From the cell containing the given text, extract its center point as [X, Y] coordinate. 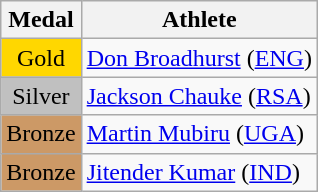
Jitender Kumar (IND) [199, 172]
Medal [41, 20]
Gold [41, 58]
Martin Mubiru (UGA) [199, 134]
Athlete [199, 20]
Silver [41, 96]
Jackson Chauke (RSA) [199, 96]
Don Broadhurst (ENG) [199, 58]
